Detect which cell encompasses the target text, then output its (x, y) center coordinate. 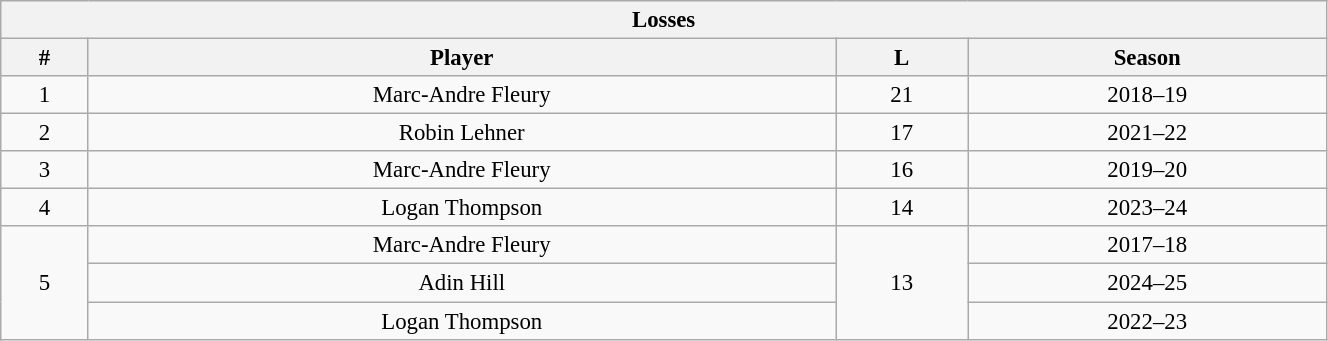
2019–20 (1147, 170)
Player (462, 58)
14 (902, 208)
2023–24 (1147, 208)
Losses (664, 20)
# (44, 58)
4 (44, 208)
2017–18 (1147, 245)
2 (44, 133)
13 (902, 282)
21 (902, 95)
5 (44, 282)
Robin Lehner (462, 133)
16 (902, 170)
Season (1147, 58)
3 (44, 170)
17 (902, 133)
L (902, 58)
2018–19 (1147, 95)
Adin Hill (462, 283)
2022–23 (1147, 321)
2024–25 (1147, 283)
1 (44, 95)
2021–22 (1147, 133)
